Extract the (x, y) coordinate from the center of the cell holding the provided text.  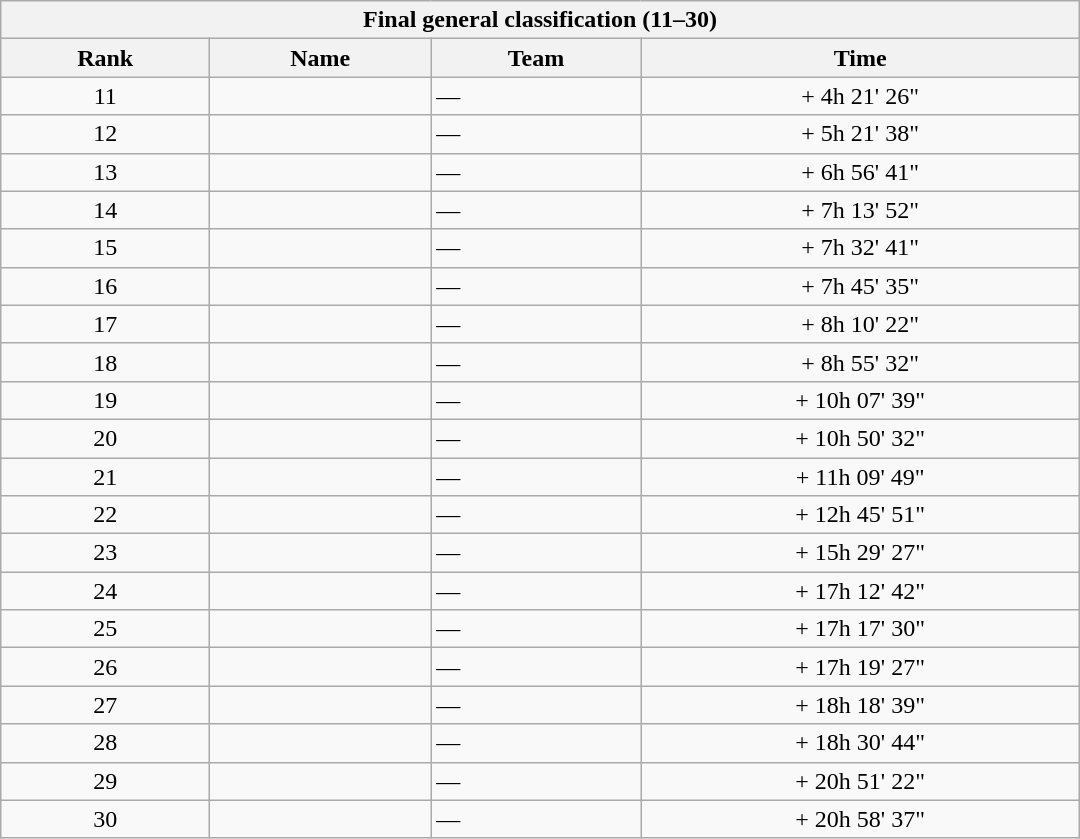
20 (106, 438)
Time (860, 58)
17 (106, 324)
25 (106, 629)
28 (106, 743)
+ 17h 19' 27" (860, 667)
+ 17h 17' 30" (860, 629)
+ 20h 51' 22" (860, 781)
+ 18h 18' 39" (860, 705)
+ 4h 21' 26" (860, 96)
+ 20h 58' 37" (860, 819)
30 (106, 819)
12 (106, 134)
+ 17h 12' 42" (860, 591)
29 (106, 781)
15 (106, 248)
21 (106, 477)
16 (106, 286)
+ 18h 30' 44" (860, 743)
26 (106, 667)
+ 7h 32' 41" (860, 248)
23 (106, 553)
Final general classification (11–30) (540, 20)
+ 10h 50' 32" (860, 438)
+ 6h 56' 41" (860, 172)
+ 7h 13' 52" (860, 210)
11 (106, 96)
27 (106, 705)
+ 15h 29' 27" (860, 553)
13 (106, 172)
+ 5h 21' 38" (860, 134)
22 (106, 515)
18 (106, 362)
14 (106, 210)
19 (106, 400)
Name (320, 58)
+ 12h 45' 51" (860, 515)
24 (106, 591)
Team (536, 58)
Rank (106, 58)
+ 7h 45' 35" (860, 286)
+ 8h 10' 22" (860, 324)
+ 8h 55' 32" (860, 362)
+ 10h 07' 39" (860, 400)
+ 11h 09' 49" (860, 477)
